Find where the given text appears and provide that cell's center as (X, Y) coordinate. 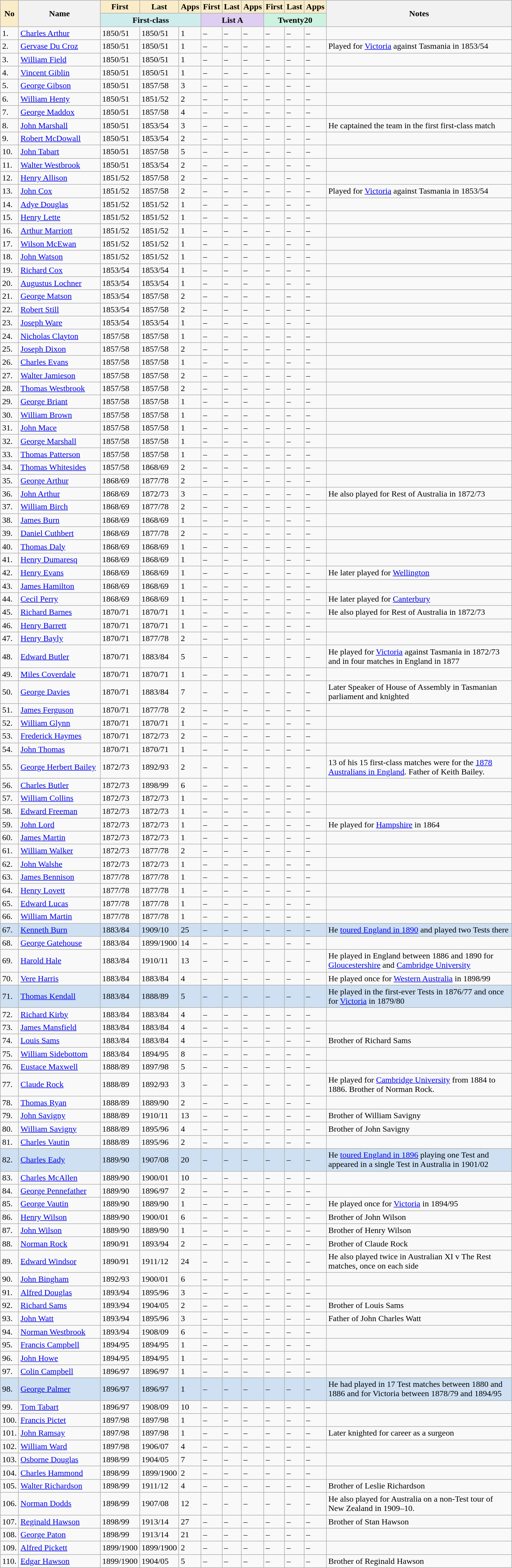
Vere Harris (59, 978)
10. (10, 151)
21 (190, 1535)
Louis Sams (59, 1040)
Robert McDowall (59, 138)
Eustace Maxwell (59, 1067)
Edward Windsor (59, 1261)
He played for Victoria against Tasmania in 1872/73 and in four matches in England in 1877 (419, 656)
42. (10, 573)
Joseph Dixon (59, 349)
84. (10, 1191)
He also played twice in Australian XI v The Rest matches, once on each side (419, 1261)
101. (10, 1433)
William Brown (59, 415)
No (10, 13)
Thomas Whitesides (59, 467)
89. (10, 1261)
William Birch (59, 507)
Walter Jamieson (59, 375)
Henry Evans (59, 573)
Brother of Stan Hawson (419, 1522)
52. (10, 723)
John Arthur (59, 494)
George Briant (59, 402)
George Paton (59, 1535)
33. (10, 454)
He later played for Canterbury (419, 599)
Henry Wilson (59, 1217)
44. (10, 599)
Joseph Ware (59, 323)
1906/07 (159, 1446)
Daniel Cuthbert (59, 533)
Arthur Marriott (59, 231)
Charles Hammond (59, 1473)
72. (10, 1014)
70. (10, 978)
John Thomas (59, 749)
74. (10, 1040)
13. (10, 191)
79. (10, 1116)
12 (190, 1503)
Alfred Pickett (59, 1548)
32. (10, 441)
He captained the team in the first first-class match (419, 125)
Walter Richardson (59, 1486)
Norman Rock (59, 1243)
Edward Freeman (59, 811)
107. (10, 1522)
Reginald Hawson (59, 1522)
86. (10, 1217)
John Mace (59, 428)
Richard Kirby (59, 1014)
106. (10, 1503)
George Gatehouse (59, 943)
6. (10, 99)
Charles Butler (59, 785)
John Ramsay (59, 1433)
Francis Pictet (59, 1420)
27. (10, 375)
76. (10, 1067)
59. (10, 825)
65. (10, 903)
George Gibson (59, 86)
53. (10, 736)
Richard Barnes (59, 612)
Edgar Hawson (59, 1561)
William Glynn (59, 723)
63. (10, 877)
He played in England between 1886 and 1890 for Gloucestershire and Cambridge University (419, 961)
He played once for Victoria in 1894/95 (419, 1204)
William Sidebottom (59, 1054)
William Henty (59, 99)
George Herbert Bailey (59, 767)
He played for Cambridge University from 1884 to 1886. Brother of Norman Rock. (419, 1085)
Thomas Ryan (59, 1103)
Norman Dodds (59, 1503)
24. (10, 336)
28. (10, 389)
Claude Rock (59, 1085)
95. (10, 1345)
William Collins (59, 798)
39. (10, 533)
19. (10, 270)
Father of John Charles Watt (419, 1319)
51. (10, 710)
98. (10, 1389)
11. (10, 165)
Thomas Kendall (59, 996)
Wilson McEwan (59, 244)
55. (10, 767)
James Burn (59, 520)
James Bennison (59, 877)
Norman Westbrook (59, 1332)
Brother of Henry Wilson (419, 1230)
Thomas Patterson (59, 454)
14 (190, 943)
He also played for Australia on a non-Test tour of New Zealand in 1909–10. (419, 1503)
87. (10, 1230)
80. (10, 1129)
John Savigny (59, 1116)
Henry Dumaresq (59, 559)
Harold Hale (59, 961)
John Walshe (59, 864)
64. (10, 890)
57. (10, 798)
49. (10, 674)
Later Speaker of House of Assembly in Tasmanian parliament and knighted (419, 692)
14. (10, 204)
20 (190, 1160)
First-class (151, 20)
46. (10, 625)
75. (10, 1054)
45. (10, 612)
Edward Lucas (59, 903)
67. (10, 930)
Richard Sams (59, 1306)
Adye Douglas (59, 204)
Thomas Daly (59, 546)
George Maddox (59, 112)
John Wilson (59, 1230)
36. (10, 494)
93. (10, 1319)
54. (10, 749)
73. (10, 1027)
22. (10, 309)
100. (10, 1420)
85. (10, 1204)
3. (10, 59)
Charles Eady (59, 1160)
78. (10, 1103)
66. (10, 917)
James Martin (59, 838)
Richard Cox (59, 270)
John Lord (59, 825)
47. (10, 639)
James Mansfield (59, 1027)
George Davies (59, 692)
37. (10, 507)
Henry Bayly (59, 639)
81. (10, 1142)
17. (10, 244)
George Vautin (59, 1204)
29. (10, 402)
91. (10, 1292)
97. (10, 1371)
82. (10, 1160)
58. (10, 811)
20. (10, 283)
John Watson (59, 257)
Walter Westbrook (59, 165)
Later knighted for career as a surgeon (419, 1433)
2. (10, 46)
83. (10, 1178)
Thomas Westbrook (59, 389)
Charles McAllen (59, 1178)
8 (190, 1054)
Robert Still (59, 309)
James Ferguson (59, 710)
Henry Allison (59, 178)
8. (10, 125)
George Palmer (59, 1389)
92. (10, 1306)
34. (10, 467)
George Matson (59, 296)
Name (59, 13)
15. (10, 217)
40. (10, 546)
13 of his 15 first-class matches were for the 1878 Australians in England. Father of Keith Bailey. (419, 767)
77. (10, 1085)
1909/10 (159, 930)
Colin Campbell (59, 1371)
21. (10, 296)
96. (10, 1358)
1. (10, 33)
25. (10, 349)
Osborne Douglas (59, 1459)
105. (10, 1486)
George Pennefather (59, 1191)
23. (10, 323)
68. (10, 943)
90. (10, 1279)
Frederick Haymes (59, 736)
He played for Hampshire in 1864 (419, 825)
Vincent Giblin (59, 73)
Henry Lette (59, 217)
Charles Arthur (59, 33)
12. (10, 178)
Tom Tabart (59, 1407)
99. (10, 1407)
35. (10, 481)
103. (10, 1459)
Gervase Du Croz (59, 46)
43. (10, 586)
27 (190, 1522)
50. (10, 692)
48. (10, 656)
John Tabart (59, 151)
69. (10, 961)
9. (10, 138)
62. (10, 864)
26. (10, 362)
John Howe (59, 1358)
Alfred Douglas (59, 1292)
He played in the first-ever Tests in 1876/77 and once for Victoria in 1879/80 (419, 996)
109. (10, 1548)
Kenneth Burn (59, 930)
George Arthur (59, 481)
110. (10, 1561)
41. (10, 559)
George Marshall (59, 441)
94. (10, 1332)
William Ward (59, 1446)
Brother of Louis Sams (419, 1306)
William Walker (59, 851)
18. (10, 257)
108. (10, 1535)
Brother of Claude Rock (419, 1243)
John Cox (59, 191)
William Field (59, 59)
He toured England in 1896 playing one Test and appeared in a single Test in Australia in 1901/02 (419, 1160)
7. (10, 112)
16. (10, 231)
James Hamilton (59, 586)
John Marshall (59, 125)
William Savigny (59, 1129)
Henry Lovett (59, 890)
Brother of Reginald Hawson (419, 1561)
31. (10, 428)
Miles Coverdale (59, 674)
24 (190, 1261)
He later played for Wellington (419, 573)
Notes (419, 13)
List A (232, 20)
Francis Campbell (59, 1345)
Brother of Leslie Richardson (419, 1486)
Henry Barrett (59, 625)
Cecil Perry (59, 599)
88. (10, 1243)
Brother of William Savigny (419, 1116)
71. (10, 996)
Brother of John Wilson (419, 1217)
William Martin (59, 917)
104. (10, 1473)
Augustus Lochner (59, 283)
Nicholas Clayton (59, 336)
John Bingham (59, 1279)
Edward Butler (59, 656)
60. (10, 838)
He played once for Western Australia in 1898/99 (419, 978)
25 (190, 930)
56. (10, 785)
He had played in 17 Test matches between 1880 and 1886 and for Victoria between 1878/79 and 1894/95 (419, 1389)
He toured England in 1890 and played two Tests there (419, 930)
102. (10, 1446)
Brother of Richard Sams (419, 1040)
61. (10, 851)
38. (10, 520)
John Watt (59, 1319)
5. (10, 86)
4. (10, 73)
30. (10, 415)
Charles Evans (59, 362)
Charles Vautin (59, 1142)
Twenty20 (295, 20)
Brother of John Savigny (419, 1129)
